From the cell containing the given text, extract its center point as [X, Y] coordinate. 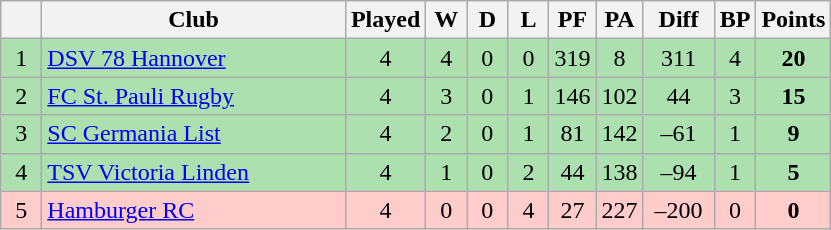
W [446, 20]
SC Germania List [194, 134]
81 [572, 134]
FC St. Pauli Rugby [194, 96]
319 [572, 58]
D [488, 20]
Club [194, 20]
–200 [678, 210]
138 [620, 172]
20 [794, 58]
146 [572, 96]
15 [794, 96]
Points [794, 20]
TSV Victoria Linden [194, 172]
PF [572, 20]
–94 [678, 172]
Diff [678, 20]
227 [620, 210]
Played [385, 20]
102 [620, 96]
BP [735, 20]
–61 [678, 134]
PA [620, 20]
8 [620, 58]
9 [794, 134]
27 [572, 210]
142 [620, 134]
DSV 78 Hannover [194, 58]
Hamburger RC [194, 210]
311 [678, 58]
L [528, 20]
